Pinpoint the cell where the given text exists, returning its (X, Y) midpoint coordinate. 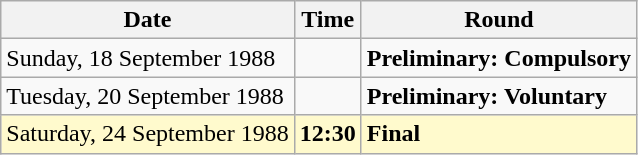
Preliminary: Compulsory (498, 58)
Time (328, 20)
Round (498, 20)
Preliminary: Voluntary (498, 96)
Sunday, 18 September 1988 (148, 58)
Tuesday, 20 September 1988 (148, 96)
12:30 (328, 134)
Final (498, 134)
Saturday, 24 September 1988 (148, 134)
Date (148, 20)
